Determine the (x, y) coordinate at the center of the cell enclosing the given text.  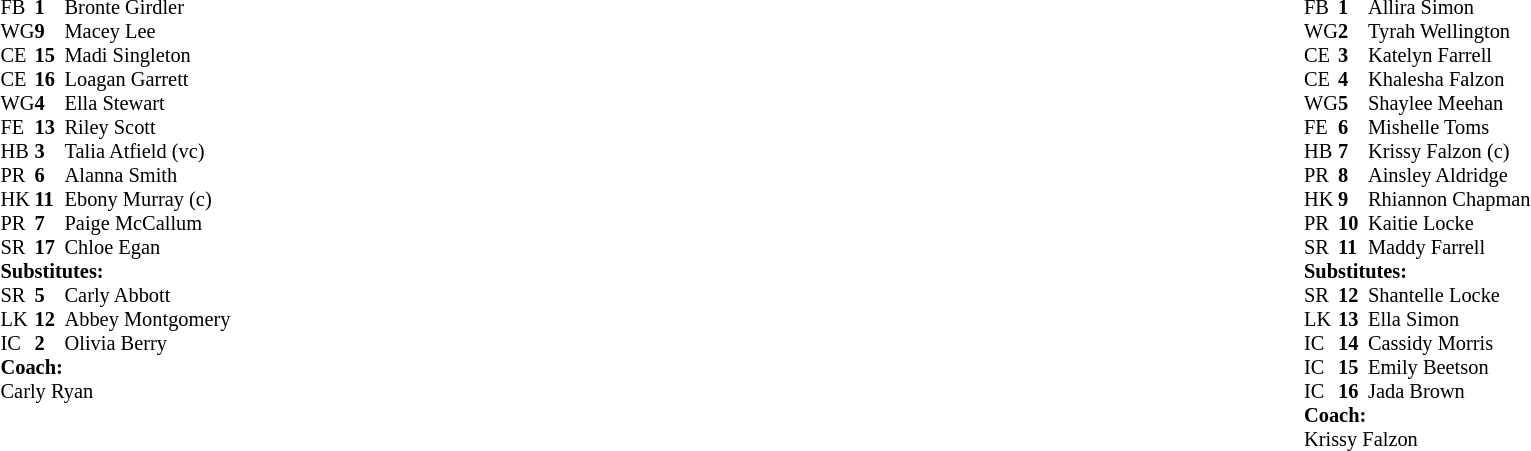
Rhiannon Chapman (1450, 200)
Abbey Montgomery (147, 320)
Shaylee Meehan (1450, 104)
Ella Simon (1450, 320)
Ebony Murray (c) (147, 200)
Krissy Falzon (c) (1450, 152)
Mishelle Toms (1450, 128)
Emily Beetson (1450, 368)
Chloe Egan (147, 248)
Madi Singleton (147, 56)
Paige McCallum (147, 224)
Alanna Smith (147, 176)
10 (1353, 224)
Ainsley Aldridge (1450, 176)
Loagan Garrett (147, 80)
8 (1353, 176)
Tyrah Wellington (1450, 32)
Shantelle Locke (1450, 296)
17 (49, 248)
Khalesha Falzon (1450, 80)
Cassidy Morris (1450, 344)
Riley Scott (147, 128)
Kaitie Locke (1450, 224)
Maddy Farrell (1450, 248)
Macey Lee (147, 32)
Carly Ryan (115, 392)
Talia Atfield (vc) (147, 152)
Jada Brown (1450, 392)
Carly Abbott (147, 296)
Olivia Berry (147, 344)
Katelyn Farrell (1450, 56)
Ella Stewart (147, 104)
14 (1353, 344)
